Determine the (x, y) coordinate at the center of the cell enclosing the given text.  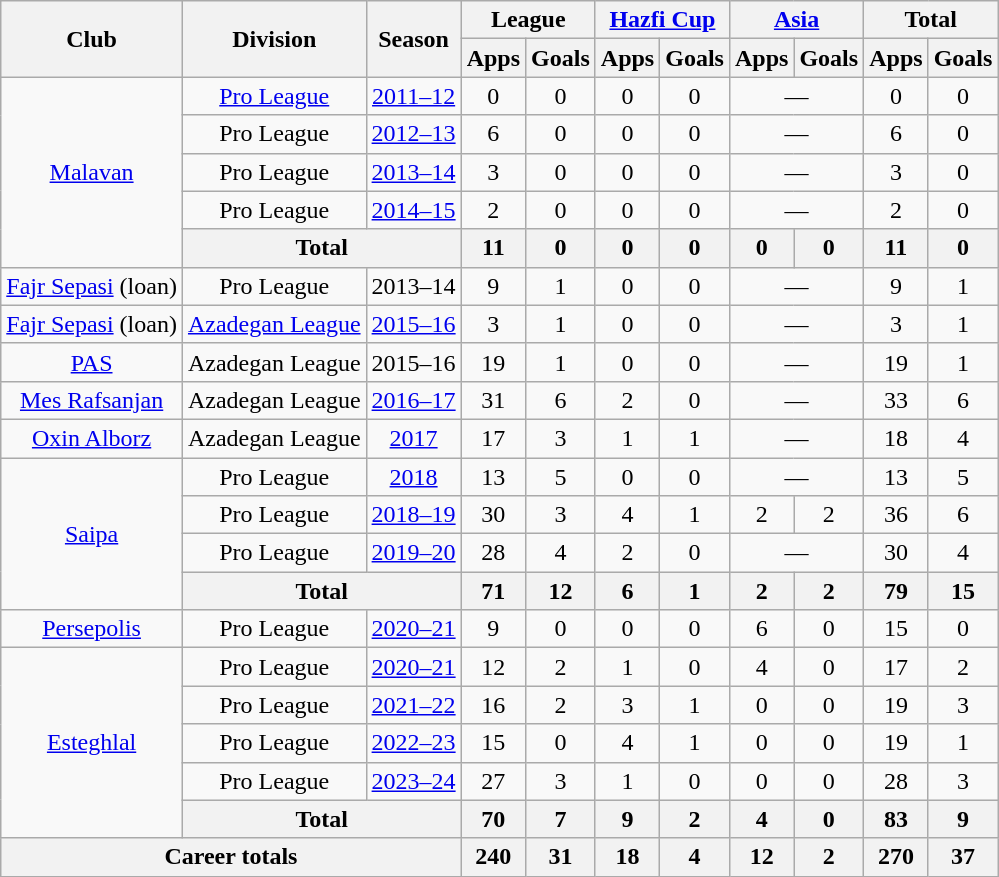
83 (896, 819)
Persepolis (92, 629)
Mes Rafsanjan (92, 400)
Career totals (231, 857)
PAS (92, 362)
2018–19 (414, 515)
2017 (414, 438)
36 (896, 515)
Hazfi Cup (662, 20)
Saipa (92, 534)
Esteghlal (92, 743)
Division (274, 39)
2014–15 (414, 210)
2011–12 (414, 96)
16 (493, 705)
2018 (414, 477)
Asia (796, 20)
League (528, 20)
7 (561, 819)
79 (896, 591)
270 (896, 857)
2016–17 (414, 400)
2023–24 (414, 781)
Malavan (92, 172)
Season (414, 39)
70 (493, 819)
2019–20 (414, 553)
240 (493, 857)
2012–13 (414, 134)
33 (896, 400)
27 (493, 781)
Club (92, 39)
2022–23 (414, 743)
2021–22 (414, 705)
37 (963, 857)
Oxin Alborz (92, 438)
71 (493, 591)
